Provide the (x, y) coordinate of the cell's center where the given text is located.  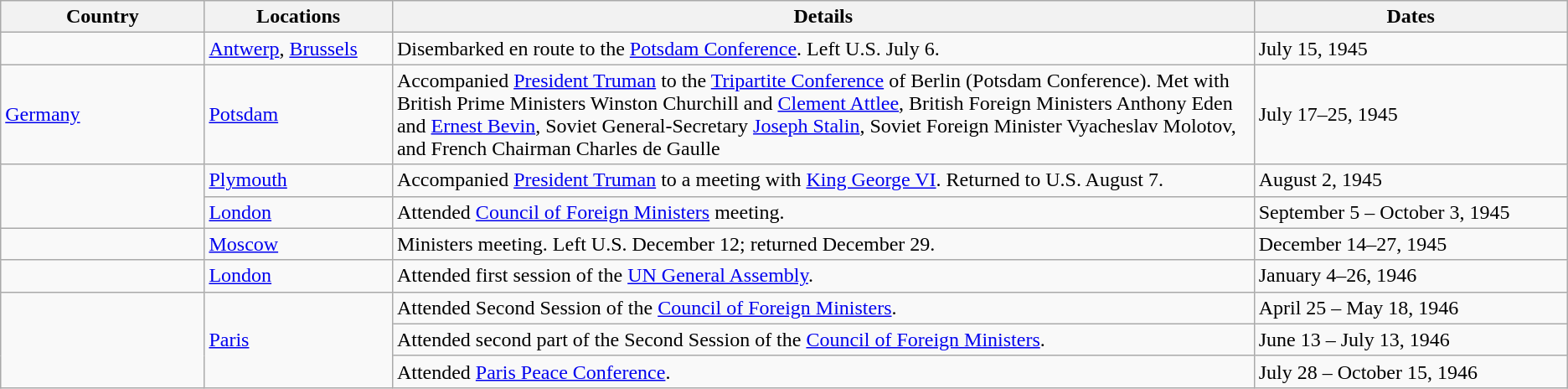
Disembarked en route to the Potsdam Conference. Left U.S. July 6. (823, 49)
April 25 – May 18, 1946 (1411, 308)
July 28 – October 15, 1946 (1411, 371)
Plymouth (298, 180)
Moscow (298, 244)
Locations (298, 17)
July 17–25, 1945 (1411, 114)
Country (102, 17)
Ministers meeting. Left U.S. December 12; returned December 29. (823, 244)
Germany (102, 114)
Dates (1411, 17)
June 13 – July 13, 1946 (1411, 340)
July 15, 1945 (1411, 49)
Attended Paris Peace Conference. (823, 371)
September 5 – October 3, 1945 (1411, 212)
Attended Council of Foreign Ministers meeting. (823, 212)
Paris (298, 340)
August 2, 1945 (1411, 180)
Attended second part of the Second Session of the Council of Foreign Ministers. (823, 340)
Potsdam (298, 114)
Attended first session of the UN General Assembly. (823, 276)
Antwerp, Brussels (298, 49)
Accompanied President Truman to a meeting with King George VI. Returned to U.S. August 7. (823, 180)
December 14–27, 1945 (1411, 244)
Attended Second Session of the Council of Foreign Ministers. (823, 308)
Details (823, 17)
January 4–26, 1946 (1411, 276)
